Scan for the cell matching the given text and deliver its (X, Y) coordinate at center. 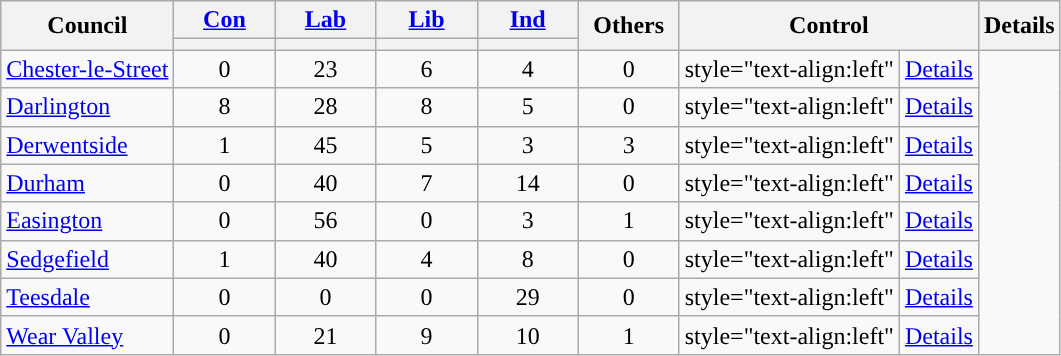
Wear Valley (88, 335)
Council (88, 26)
Lab (326, 20)
45 (326, 145)
6 (426, 69)
29 (528, 297)
Chester-le-Street (88, 69)
21 (326, 335)
Others (628, 26)
56 (326, 221)
Easington (88, 221)
Durham (88, 183)
Ind (528, 20)
28 (326, 107)
23 (326, 69)
10 (528, 335)
Control (828, 26)
14 (528, 183)
Derwentside (88, 145)
Darlington (88, 107)
Sedgefield (88, 259)
Lib (426, 20)
Con (224, 20)
7 (426, 183)
Teesdale (88, 297)
9 (426, 335)
